For the text-containing cell, return its midpoint in [x, y] coordinate format. 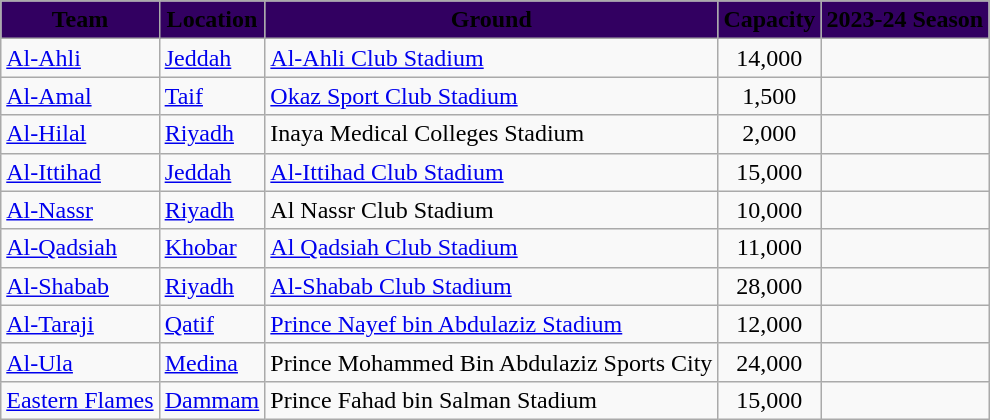
Okaz Sport Club Stadium [492, 96]
Al-Ahli Club Stadium [492, 58]
Al-Hilal [80, 134]
Al-Amal [80, 96]
Al-Ittihad Club Stadium [492, 172]
Inaya Medical Colleges Stadium [492, 134]
Al-Qadsiah [80, 248]
Al Qadsiah Club Stadium [492, 248]
Ground [492, 20]
Capacity [770, 20]
Eastern Flames [80, 400]
Medina [212, 362]
Prince Nayef bin Abdulaziz Stadium [492, 324]
14,000 [770, 58]
Al Nassr Club Stadium [492, 210]
Al-Shabab Club Stadium [492, 286]
10,000 [770, 210]
Taif [212, 96]
1,500 [770, 96]
Prince Mohammed Bin Abdulaziz Sports City [492, 362]
Qatif [212, 324]
2023-24 Season [905, 20]
Location [212, 20]
Team [80, 20]
12,000 [770, 324]
Khobar [212, 248]
Prince Fahad bin Salman Stadium [492, 400]
Al-Taraji [80, 324]
Al-Ittihad [80, 172]
28,000 [770, 286]
24,000 [770, 362]
2,000 [770, 134]
11,000 [770, 248]
Al-Nassr [80, 210]
Al-Ula [80, 362]
Al-Shabab [80, 286]
Al-Ahli [80, 58]
Dammam [212, 400]
